From the cell containing the given text, extract its center point as [X, Y] coordinate. 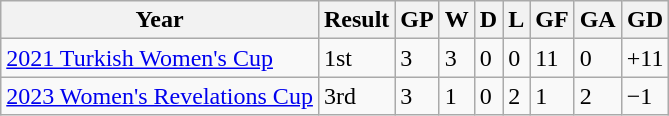
2023 Women's Revelations Cup [160, 96]
GA [598, 20]
2021 Turkish Women's Cup [160, 58]
Year [160, 20]
−1 [645, 96]
Result [356, 20]
L [516, 20]
W [456, 20]
3rd [356, 96]
1st [356, 58]
GP [417, 20]
11 [552, 58]
D [488, 20]
+11 [645, 58]
GF [552, 20]
GD [645, 20]
